Capture the cell that displays the provided text and extract its (x, y) central coordinate. 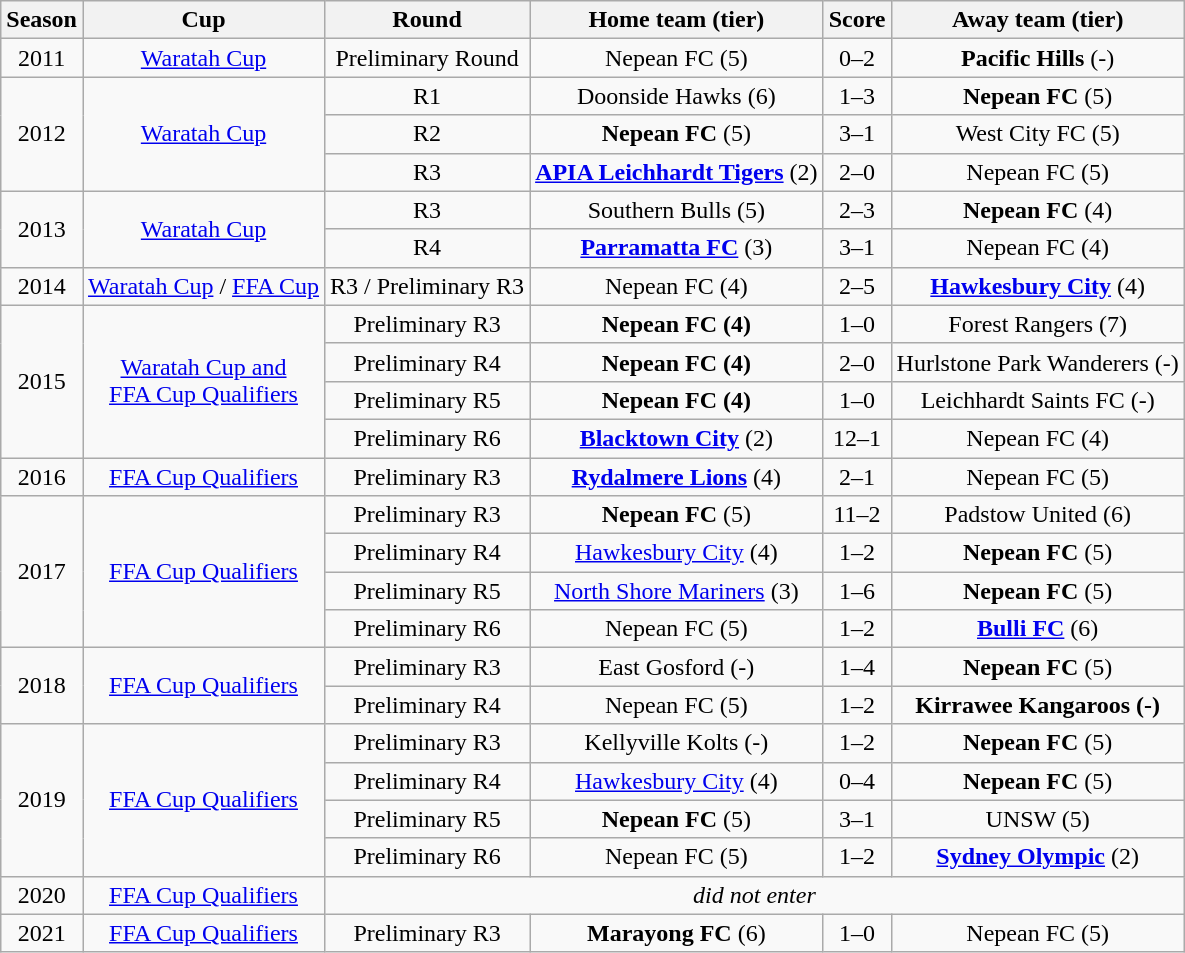
Marayong FC (6) (677, 933)
Kellyville Kolts (-) (677, 743)
2–1 (857, 477)
Home team (tier) (677, 20)
Waratah Cup and FFA Cup Qualifiers (203, 381)
11–2 (857, 515)
R4 (428, 248)
Cup (203, 20)
R1 (428, 96)
0–2 (857, 58)
2–3 (857, 210)
Waratah Cup / FFA Cup (203, 286)
1–6 (857, 591)
Southern Bulls (5) (677, 210)
East Gosford (-) (677, 667)
West City FC (5) (1038, 134)
0–4 (857, 781)
2017 (42, 572)
12–1 (857, 438)
did not enter (755, 895)
R2 (428, 134)
Bulli FC (6) (1038, 629)
2014 (42, 286)
2011 (42, 58)
2013 (42, 229)
UNSW (5) (1038, 819)
APIA Leichhardt Tigers (2) (677, 172)
R3 / Preliminary R3 (428, 286)
Padstow United (6) (1038, 515)
2–5 (857, 286)
Score (857, 20)
Forest Rangers (7) (1038, 324)
2018 (42, 686)
2021 (42, 933)
Leichhardt Saints FC (-) (1038, 400)
Away team (tier) (1038, 20)
Parramatta FC (3) (677, 248)
Doonside Hawks (6) (677, 96)
Pacific Hills (-) (1038, 58)
Round (428, 20)
1–3 (857, 96)
Hurlstone Park Wanderers (-) (1038, 362)
2020 (42, 895)
Sydney Olympic (2) (1038, 857)
Preliminary Round (428, 58)
Season (42, 20)
2012 (42, 134)
Rydalmere Lions (4) (677, 477)
Kirrawee Kangaroos (-) (1038, 705)
Blacktown City (2) (677, 438)
2016 (42, 477)
North Shore Mariners (3) (677, 591)
2019 (42, 800)
1–4 (857, 667)
2015 (42, 381)
